Output the (X, Y) coordinate of the center of the cell containing the given text.  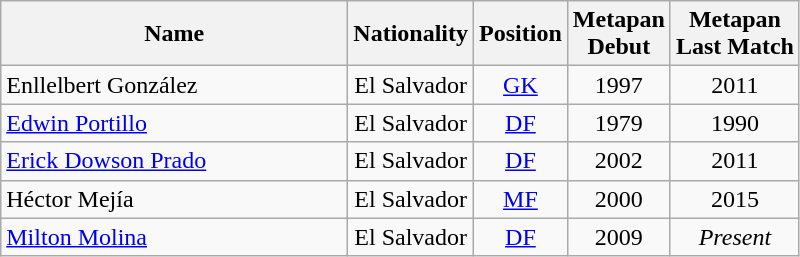
Héctor Mejía (174, 199)
Name (174, 34)
1979 (618, 123)
Edwin Portillo (174, 123)
Present (734, 237)
2015 (734, 199)
2000 (618, 199)
MF (521, 199)
Metapan Last Match (734, 34)
1997 (618, 85)
2002 (618, 161)
Nationality (411, 34)
Metapan Debut (618, 34)
1990 (734, 123)
GK (521, 85)
Erick Dowson Prado (174, 161)
2009 (618, 237)
Enllelbert González (174, 85)
Position (521, 34)
Milton Molina (174, 237)
